Determine the [x, y] coordinate at the center of the cell enclosing the given text.  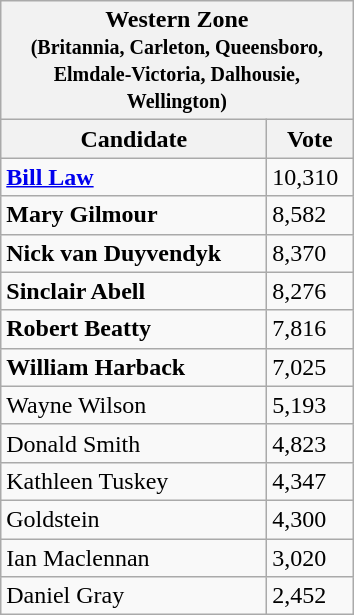
Mary Gilmour [134, 215]
8,582 [310, 215]
Western Zone (Britannia, Carleton, Queensboro, Elmdale-Victoria, Dalhousie, Wellington) [177, 60]
Ian Maclennan [134, 557]
8,370 [310, 253]
Daniel Gray [134, 596]
Vote [310, 139]
10,310 [310, 177]
William Harback [134, 367]
Nick van Duyvendyk [134, 253]
Donald Smith [134, 443]
4,300 [310, 519]
Wayne Wilson [134, 405]
3,020 [310, 557]
Goldstein [134, 519]
8,276 [310, 291]
Sinclair Abell [134, 291]
5,193 [310, 405]
7,816 [310, 329]
7,025 [310, 367]
4,347 [310, 481]
2,452 [310, 596]
Robert Beatty [134, 329]
4,823 [310, 443]
Bill Law [134, 177]
Candidate [134, 139]
Kathleen Tuskey [134, 481]
